Find where the given text appears and provide that cell's center as [x, y] coordinate. 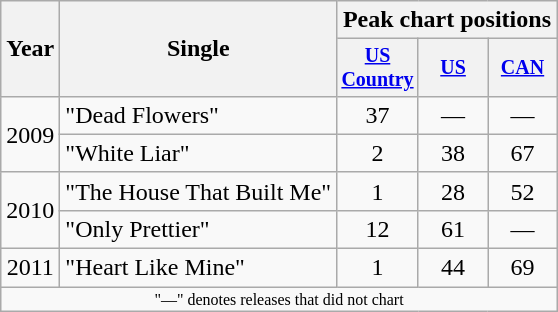
Year [30, 49]
"The House That Built Me" [198, 191]
61 [452, 229]
67 [522, 153]
69 [522, 268]
2011 [30, 268]
"Only Prettier" [198, 229]
"Dead Flowers" [198, 115]
2 [378, 153]
28 [452, 191]
US [452, 68]
US Country [378, 68]
38 [452, 153]
12 [378, 229]
Peak chart positions [448, 20]
52 [522, 191]
2010 [30, 210]
"Heart Like Mine" [198, 268]
Single [198, 49]
CAN [522, 68]
37 [378, 115]
"—" denotes releases that did not chart [280, 299]
44 [452, 268]
2009 [30, 134]
"White Liar" [198, 153]
